Return [X, Y] of the center of cell containing provided text 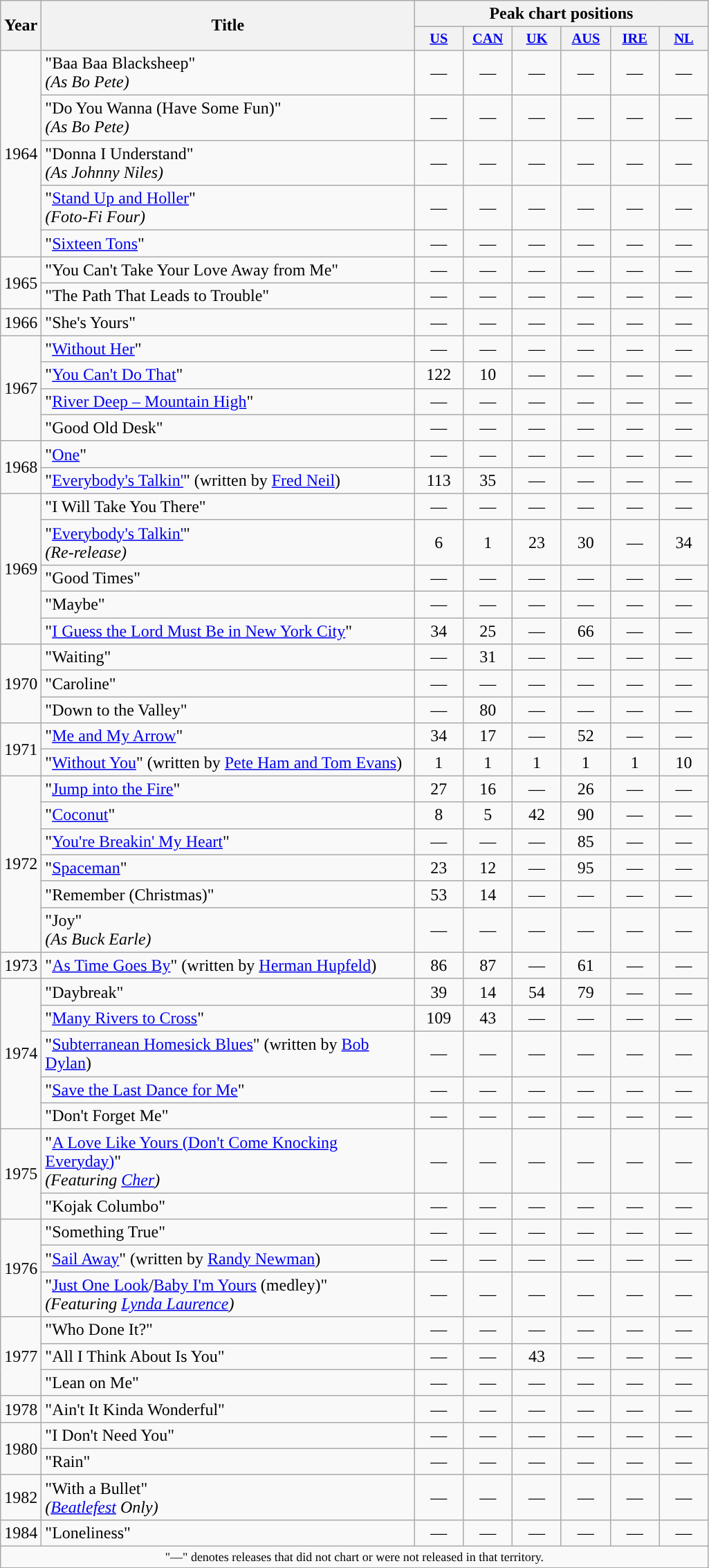
1971 [21, 749]
52 [585, 736]
1978 [21, 1409]
53 [439, 894]
"Loneliness" [228, 1533]
"Rain" [228, 1461]
122 [439, 375]
1980 [21, 1448]
26 [585, 789]
"Something True" [228, 1232]
"Donna I Understand"(As Johnny Niles) [228, 163]
"Everybody's Talkin'"(Re-release) [228, 543]
NL [683, 39]
79 [585, 992]
"River Deep – Mountain High" [228, 401]
1977 [21, 1356]
109 [439, 1018]
95 [585, 868]
"Kojak Columbo" [228, 1206]
"Daybreak" [228, 992]
1972 [21, 864]
"You're Breakin' My Heart" [228, 841]
"She's Yours" [228, 322]
CAN [488, 39]
"Waiting" [228, 657]
"One" [228, 454]
"I Guess the Lord Must Be in New York City" [228, 631]
61 [585, 965]
"Down to the Valley" [228, 710]
39 [439, 992]
"Lean on Me" [228, 1383]
25 [488, 631]
90 [585, 815]
IRE [635, 39]
31 [488, 657]
"Jump into the Fire" [228, 789]
"Do You Wanna (Have Some Fun)"(As Bo Pete) [228, 118]
16 [488, 789]
"I Will Take You There" [228, 507]
"Sixteen Tons" [228, 244]
1975 [21, 1174]
35 [488, 480]
1973 [21, 965]
5 [488, 815]
US [439, 39]
"Without You" (written by Pete Ham and Tom Evans) [228, 763]
AUS [585, 39]
Title [228, 26]
"Sail Away" (written by Randy Newman) [228, 1259]
1970 [21, 684]
"Ain't It Kinda Wonderful" [228, 1409]
54 [537, 992]
1964 [21, 153]
"Save the Last Dance for Me" [228, 1090]
1982 [21, 1497]
80 [488, 710]
1984 [21, 1533]
85 [585, 841]
"Coconut" [228, 815]
"As Time Goes By" (written by Herman Hupfeld) [228, 965]
6 [439, 543]
30 [585, 543]
"I Don't Need You" [228, 1435]
"Spaceman" [228, 868]
"Me and My Arrow" [228, 736]
"Good Old Desk" [228, 428]
87 [488, 965]
"With a Bullet"(Beatlefest Only) [228, 1497]
UK [537, 39]
8 [439, 815]
"Good Times" [228, 578]
"Stand Up and Holler"(Foto-Fi Four) [228, 208]
"Many Rivers to Cross" [228, 1018]
1966 [21, 322]
27 [439, 789]
1968 [21, 467]
"Everybody's Talkin'" (written by Fred Neil) [228, 480]
"Baa Baa Blacksheep"(As Bo Pete) [228, 72]
86 [439, 965]
"Maybe" [228, 605]
"A Love Like Yours (Don't Come Knocking Everyday)"(Featuring Cher) [228, 1161]
Year [21, 26]
113 [439, 480]
"Remember (Christmas)" [228, 894]
"The Path That Leads to Trouble" [228, 296]
"Subterranean Homesick Blues" (written by Bob Dylan) [228, 1055]
"Without Her" [228, 349]
1967 [21, 388]
"Don't Forget Me" [228, 1116]
"Just One Look/Baby I'm Yours (medley)"(Featuring Lynda Laurence) [228, 1294]
66 [585, 631]
"—" denotes releases that did not chart or were not released in that territory. [354, 1557]
1976 [21, 1268]
12 [488, 868]
Peak chart positions [562, 14]
1969 [21, 569]
"Who Done It?" [228, 1330]
"Joy"(As Buck Earle) [228, 930]
"Caroline" [228, 684]
1974 [21, 1053]
"All I Think About Is You" [228, 1356]
"You Can't Do That" [228, 375]
17 [488, 736]
1965 [21, 283]
"You Can't Take Your Love Away from Me" [228, 270]
42 [537, 815]
